For the text-containing cell, return its midpoint in (x, y) coordinate format. 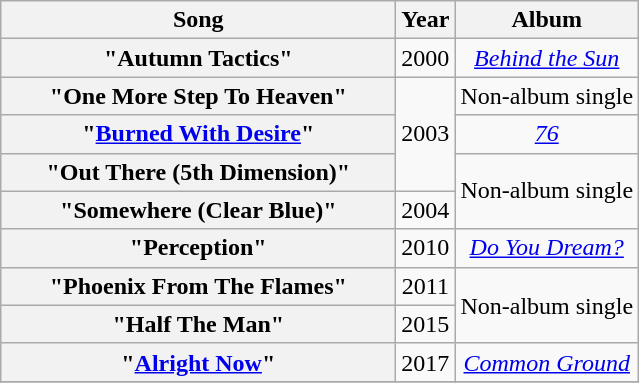
2017 (426, 362)
2010 (426, 248)
"Burned With Desire" (198, 134)
"Somewhere (Clear Blue)" (198, 210)
2015 (426, 324)
2003 (426, 134)
76 (547, 134)
"Perception" (198, 248)
Year (426, 20)
Behind the Sun (547, 58)
Album (547, 20)
Do You Dream? (547, 248)
"Half The Man" (198, 324)
"Autumn Tactics" (198, 58)
2011 (426, 286)
"Phoenix From The Flames" (198, 286)
"One More Step To Heaven" (198, 96)
Song (198, 20)
"Alright Now" (198, 362)
"Out There (5th Dimension)" (198, 172)
2000 (426, 58)
2004 (426, 210)
Common Ground (547, 362)
